For the text-containing cell, return its midpoint in [x, y] coordinate format. 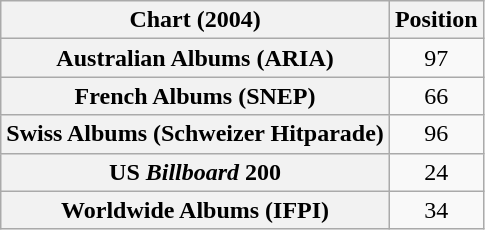
US Billboard 200 [196, 172]
Swiss Albums (Schweizer Hitparade) [196, 134]
French Albums (SNEP) [196, 96]
Chart (2004) [196, 20]
97 [436, 58]
24 [436, 172]
34 [436, 210]
Australian Albums (ARIA) [196, 58]
96 [436, 134]
Position [436, 20]
Worldwide Albums (IFPI) [196, 210]
66 [436, 96]
